For the text-containing cell, return its midpoint in [X, Y] coordinate format. 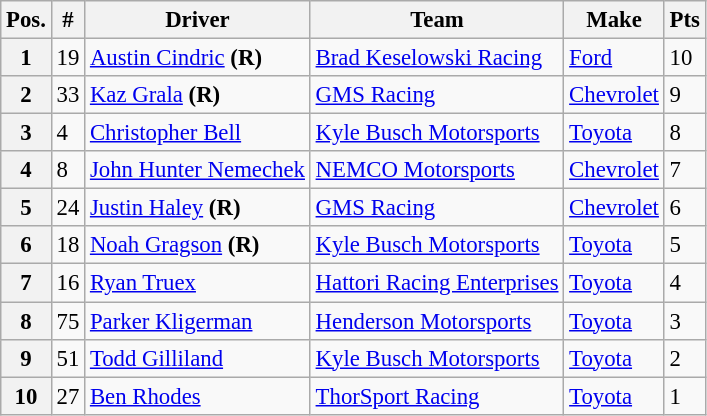
Christopher Bell [198, 133]
Noah Gragson (R) [198, 245]
Team [437, 20]
Ben Rhodes [198, 396]
Pos. [26, 20]
Justin Haley (R) [198, 208]
Todd Gilliland [198, 358]
Brad Keselowski Racing [437, 58]
24 [68, 208]
ThorSport Racing [437, 396]
NEMCO Motorsports [437, 170]
Parker Kligerman [198, 321]
Pts [684, 20]
Hattori Racing Enterprises [437, 283]
51 [68, 358]
Driver [198, 20]
Kaz Grala (R) [198, 95]
75 [68, 321]
18 [68, 245]
16 [68, 283]
Ryan Truex [198, 283]
Ford [614, 58]
Make [614, 20]
Henderson Motorsports [437, 321]
John Hunter Nemechek [198, 170]
33 [68, 95]
Austin Cindric (R) [198, 58]
19 [68, 58]
27 [68, 396]
# [68, 20]
